Scan for the cell matching the given text and deliver its (X, Y) coordinate at center. 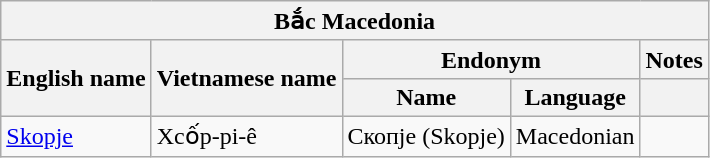
Name (426, 97)
English name (76, 78)
Скопје (Skopje) (426, 136)
Skopje (76, 136)
Bắc Macedonia (355, 21)
Endonym (491, 59)
Macedonian (575, 136)
Language (575, 97)
Notes (674, 59)
Vietnamese name (246, 78)
Xcốp-pi-ê (246, 136)
